Scan for the cell matching the given text and deliver its (x, y) coordinate at center. 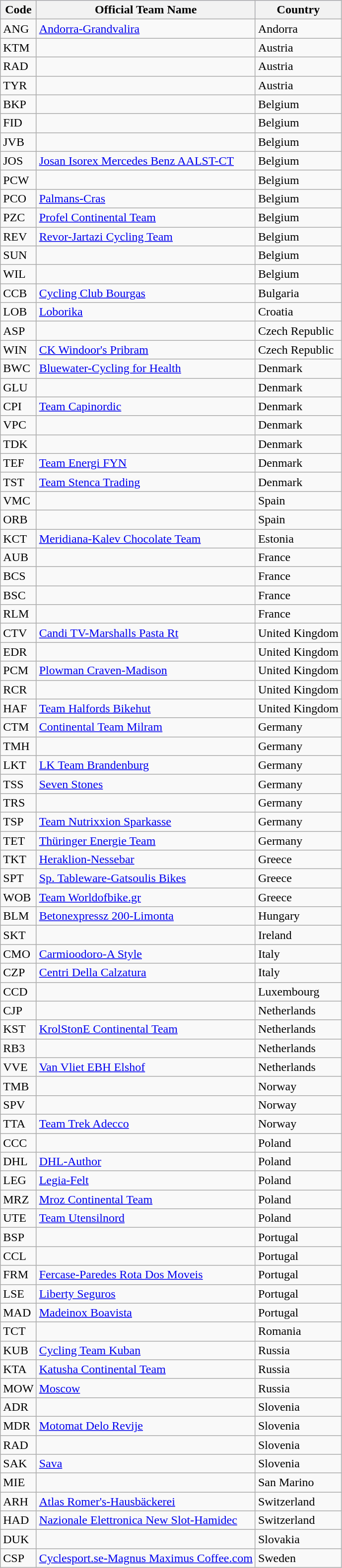
KTM (18, 48)
Slovakia (298, 1539)
JVB (18, 142)
ASP (18, 331)
PZC (18, 217)
Candi TV-Marshalls Pasta Rt (146, 633)
Seven Stones (146, 784)
Revor-Jartazi Cycling Team (146, 237)
VVE (18, 1067)
TRS (18, 803)
FID (18, 123)
CTM (18, 727)
Bulgaria (298, 293)
RCR (18, 690)
San Marino (298, 1483)
DHL (18, 1162)
RB3 (18, 1048)
WIN (18, 350)
Plowman Craven-Madison (146, 671)
TYR (18, 85)
Luxembourg (298, 992)
WIL (18, 274)
Carmioodoro-A Style (146, 954)
GLU (18, 387)
Thüringer Energie Team (146, 841)
Andorra-Grandvalira (146, 29)
KTA (18, 1369)
SAK (18, 1464)
DUK (18, 1539)
ARH (18, 1502)
MOW (18, 1388)
Team Energi FYN (146, 463)
Palmans-Cras (146, 198)
REV (18, 237)
Loborika (146, 312)
DHL-Author (146, 1162)
Betonexpressz 200-Limonta (146, 916)
VPC (18, 425)
HAD (18, 1520)
CCB (18, 293)
BWC (18, 369)
BCS (18, 576)
Andorra (298, 29)
MAD (18, 1313)
LEG (18, 1181)
HAF (18, 708)
CCC (18, 1142)
TKT (18, 860)
JOS (18, 161)
LSE (18, 1294)
CK Windoor's Pribram (146, 350)
Van Vliet EBH Elshof (146, 1067)
Atlas Romer's-Hausbäckerei (146, 1502)
Ireland (298, 935)
EDR (18, 652)
VMC (18, 501)
PCO (18, 198)
Code (18, 10)
CCL (18, 1256)
Team Capinordic (146, 406)
SPV (18, 1105)
MDR (18, 1426)
AUB (18, 558)
UTE (18, 1218)
Profel Continental Team (146, 217)
Nazionale Elettronica New Slot-Hamidec (146, 1520)
Josan Isorex Mercedes Benz AALST-CT (146, 161)
Romania (298, 1331)
Country (298, 10)
CCD (18, 992)
Heraklion-Nessebar (146, 860)
SUN (18, 255)
KCT (18, 538)
CJP (18, 1010)
MRZ (18, 1199)
Team Utensilnord (146, 1218)
CPI (18, 406)
WOB (18, 897)
ORB (18, 519)
TCT (18, 1331)
Motomat Delo Revije (146, 1426)
SPT (18, 878)
CSP (18, 1558)
BKP (18, 104)
TMB (18, 1086)
LOB (18, 312)
Mroz Continental Team (146, 1199)
FRM (18, 1275)
MIE (18, 1483)
Katusha Continental Team (146, 1369)
RLM (18, 614)
TSP (18, 821)
Hungary (298, 916)
PCW (18, 180)
Madeinox Boavista (146, 1313)
CZP (18, 973)
Moscow (146, 1388)
Cycling Team Kuban (146, 1350)
Team Stenca Trading (146, 482)
BSC (18, 595)
BLM (18, 916)
Team Trek Adecco (146, 1124)
LKT (18, 765)
Cycling Club Bourgas (146, 293)
Cyclesport.se-Magnus Maximus Coffee.com (146, 1558)
BSP (18, 1237)
Continental Team Milram (146, 727)
KST (18, 1029)
Sweden (298, 1558)
SKT (18, 935)
PCM (18, 671)
TTA (18, 1124)
CTV (18, 633)
Meridiana-Kalev Chocolate Team (146, 538)
TMH (18, 746)
Sp. Tableware-Gatsoulis Bikes (146, 878)
Team Halfords Bikehut (146, 708)
Bluewater-Cycling for Health (146, 369)
ADR (18, 1407)
KUB (18, 1350)
Team Nutrixxion Sparkasse (146, 821)
TST (18, 482)
Liberty Seguros (146, 1294)
CMO (18, 954)
KrolStonE Continental Team (146, 1029)
Team Worldofbike.gr (146, 897)
Sava (146, 1464)
TSS (18, 784)
Centri Della Calzatura (146, 973)
TDK (18, 444)
Official Team Name (146, 10)
ANG (18, 29)
LK Team Brandenburg (146, 765)
Fercase-Paredes Rota Dos Moveis (146, 1275)
TEF (18, 463)
Croatia (298, 312)
Legia-Felt (146, 1181)
Estonia (298, 538)
TET (18, 841)
